Return the (x, y) coordinate for the center point of the cell that contains the specified text.  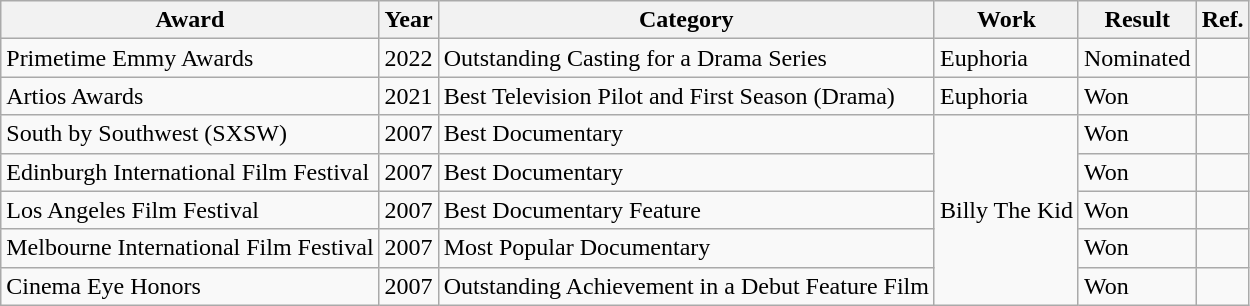
Year (408, 20)
South by Southwest (SXSW) (190, 134)
Primetime Emmy Awards (190, 58)
Billy The Kid (1006, 210)
Edinburgh International Film Festival (190, 172)
Nominated (1137, 58)
Award (190, 20)
Best Documentary Feature (686, 210)
Los Angeles Film Festival (190, 210)
Most Popular Documentary (686, 248)
2022 (408, 58)
Best Television Pilot and First Season (Drama) (686, 96)
Outstanding Achievement in a Debut Feature Film (686, 286)
Cinema Eye Honors (190, 286)
2021 (408, 96)
Category (686, 20)
Result (1137, 20)
Artios Awards (190, 96)
Melbourne International Film Festival (190, 248)
Ref. (1222, 20)
Work (1006, 20)
Outstanding Casting for a Drama Series (686, 58)
